Provide the (x, y) coordinate of the cell's center where the given text is located.  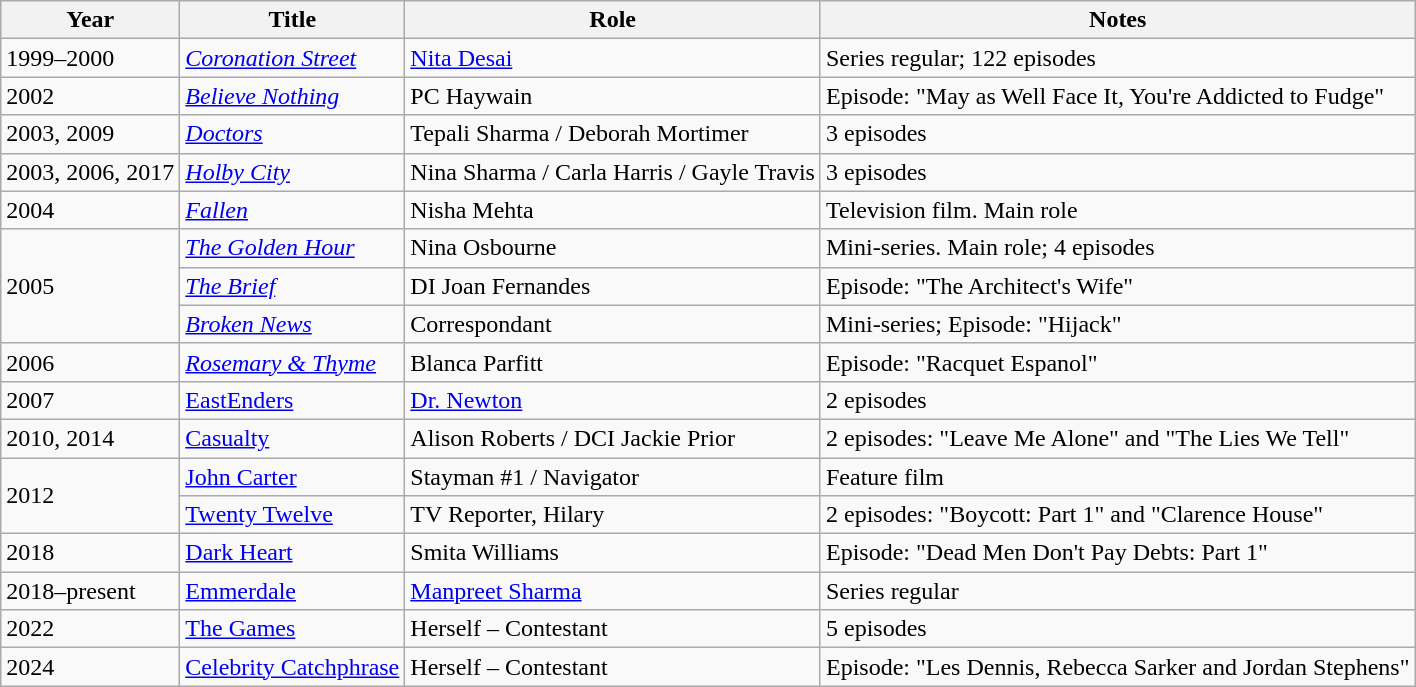
The Games (292, 629)
2010, 2014 (90, 438)
Celebrity Catchphrase (292, 667)
TV Reporter, Hilary (613, 515)
2006 (90, 362)
EastEnders (292, 400)
2018 (90, 553)
Mini-series. Main role; 4 episodes (1117, 248)
Stayman #1 / Navigator (613, 477)
2 episodes: "Leave Me Alone" and "The Lies We Tell" (1117, 438)
Tepali Sharma / Deborah Mortimer (613, 134)
Episode: "May as Well Face It, You're Addicted to Fudge" (1117, 96)
Rosemary & Thyme (292, 362)
Year (90, 20)
2004 (90, 210)
Nina Sharma / Carla Harris / Gayle Travis (613, 172)
2005 (90, 286)
5 episodes (1117, 629)
The Brief (292, 286)
Feature film (1117, 477)
2 episodes: "Boycott: Part 1" and "Clarence House" (1117, 515)
2024 (90, 667)
2003, 2009 (90, 134)
2018–present (90, 591)
Doctors (292, 134)
Emmerdale (292, 591)
The Golden Hour (292, 248)
Alison Roberts / DCI Jackie Prior (613, 438)
Nisha Mehta (613, 210)
Mini-series; Episode: "Hijack" (1117, 324)
Nita Desai (613, 58)
Notes (1117, 20)
Series regular (1117, 591)
Holby City (292, 172)
John Carter (292, 477)
Dark Heart (292, 553)
Fallen (292, 210)
1999–2000 (90, 58)
Dr. Newton (613, 400)
Title (292, 20)
2 episodes (1117, 400)
2012 (90, 496)
Episode: "The Architect's Wife" (1117, 286)
Twenty Twelve (292, 515)
Episode: "Les Dennis, Rebecca Sarker and Jordan Stephens" (1117, 667)
PC Haywain (613, 96)
Correspondant (613, 324)
Episode: "Racquet Espanol" (1117, 362)
Broken News (292, 324)
Manpreet Sharma (613, 591)
Believe Nothing (292, 96)
2007 (90, 400)
2003, 2006, 2017 (90, 172)
Nina Osbourne (613, 248)
Blanca Parfitt (613, 362)
2022 (90, 629)
Smita Williams (613, 553)
DI Joan Fernandes (613, 286)
Role (613, 20)
Television film. Main role (1117, 210)
Episode: "Dead Men Don't Pay Debts: Part 1" (1117, 553)
Series regular; 122 episodes (1117, 58)
Coronation Street (292, 58)
Casualty (292, 438)
2002 (90, 96)
